From the cell containing the given text, extract its center point as (X, Y) coordinate. 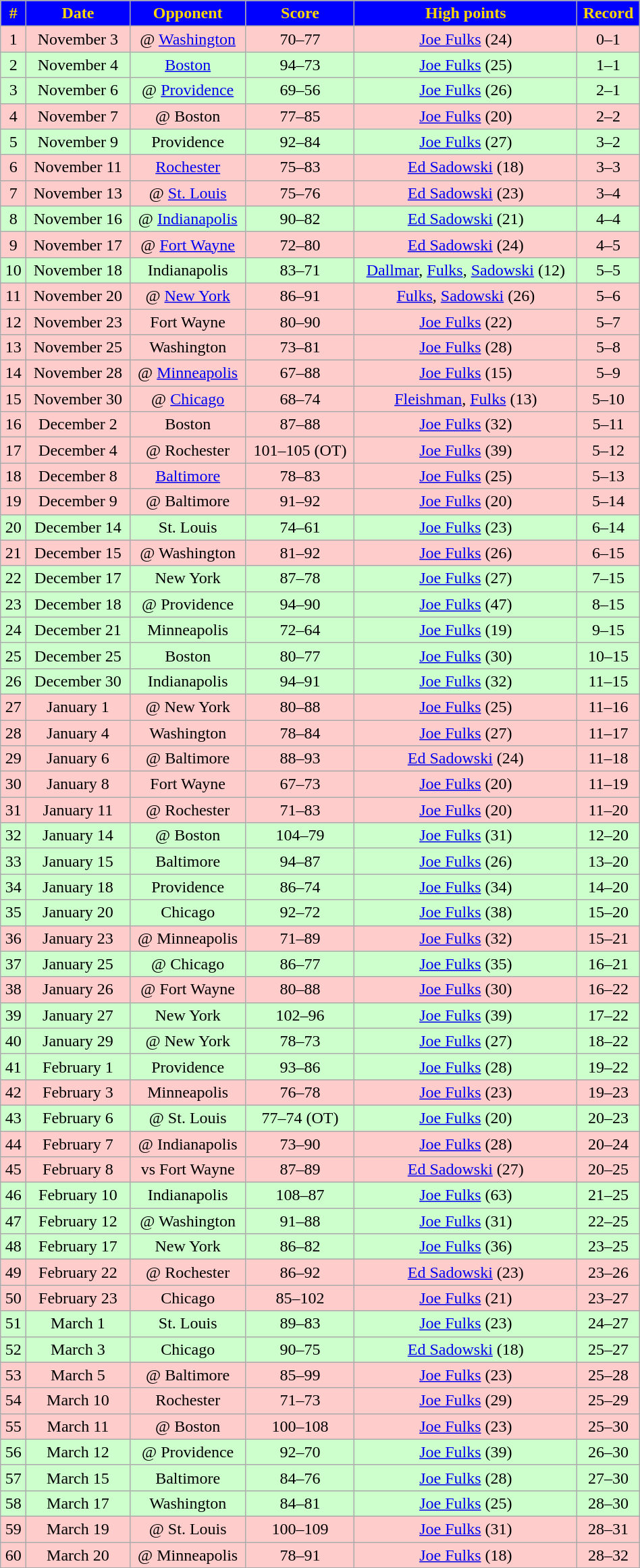
Opponent (188, 13)
28–30 (609, 1503)
27–30 (609, 1478)
56 (14, 1452)
86–82 (300, 1247)
December 9 (78, 502)
Fulks, Sadowski (26) (466, 296)
80–77 (300, 655)
54 (14, 1401)
86–92 (300, 1272)
46 (14, 1195)
Joe Fulks (47) (466, 604)
November 6 (78, 90)
November 25 (78, 348)
January 4 (78, 732)
5–13 (609, 476)
December 2 (78, 425)
23–25 (609, 1247)
December 18 (78, 604)
Joe Fulks (34) (466, 887)
27 (14, 707)
January 1 (78, 707)
13 (14, 348)
January 20 (78, 913)
November 17 (78, 244)
Joe Fulks (22) (466, 322)
52 (14, 1349)
84–76 (300, 1478)
23–26 (609, 1272)
12 (14, 322)
0–1 (609, 39)
87–89 (300, 1170)
14–20 (609, 887)
December 15 (78, 553)
November 7 (78, 116)
94–73 (300, 65)
Record (609, 13)
28–32 (609, 1555)
Fleishman, Fulks (13) (466, 399)
2–2 (609, 116)
73–81 (300, 348)
Dallmar, Fulks, Sadowski (12) (466, 270)
11–18 (609, 759)
4–4 (609, 219)
77–74 (OT) (300, 1118)
93–86 (300, 1066)
51 (14, 1324)
March 1 (78, 1324)
85–99 (300, 1375)
85–102 (300, 1298)
87–88 (300, 425)
January 18 (78, 887)
67–88 (300, 373)
December 30 (78, 681)
December 25 (78, 655)
4 (14, 116)
High points (466, 13)
81–92 (300, 553)
39 (14, 1015)
11–16 (609, 707)
5 (14, 142)
91–88 (300, 1221)
90–75 (300, 1349)
60 (14, 1555)
5–14 (609, 502)
March 12 (78, 1452)
20–23 (609, 1118)
86–91 (300, 296)
73–90 (300, 1144)
78–91 (300, 1555)
91–92 (300, 502)
71–73 (300, 1401)
69–56 (300, 90)
16–21 (609, 964)
76–78 (300, 1092)
11–15 (609, 681)
83–71 (300, 270)
94–91 (300, 681)
9 (14, 244)
January 29 (78, 1041)
19 (14, 502)
53 (14, 1375)
5–7 (609, 322)
March 20 (78, 1555)
100–109 (300, 1529)
Ed Sadowski (21) (466, 219)
November 9 (78, 142)
Joe Fulks (36) (466, 1247)
25–27 (609, 1349)
21 (14, 553)
88–93 (300, 759)
72–80 (300, 244)
11–20 (609, 810)
72–64 (300, 630)
November 16 (78, 219)
February 6 (78, 1118)
December 4 (78, 450)
November 11 (78, 167)
Joe Fulks (19) (466, 630)
8–15 (609, 604)
February 17 (78, 1247)
86–77 (300, 964)
104–79 (300, 836)
23 (14, 604)
12–20 (609, 836)
11 (14, 296)
Joe Fulks (38) (466, 913)
50 (14, 1298)
35 (14, 913)
38 (14, 990)
November 18 (78, 270)
November 3 (78, 39)
94–87 (300, 861)
25–28 (609, 1375)
February 3 (78, 1092)
January 26 (78, 990)
21–25 (609, 1195)
11–19 (609, 784)
71–89 (300, 938)
Ed Sadowski (27) (466, 1170)
5–11 (609, 425)
42 (14, 1092)
37 (14, 964)
90–82 (300, 219)
78–73 (300, 1041)
86–74 (300, 887)
January 25 (78, 964)
2–1 (609, 90)
2 (14, 65)
6–14 (609, 527)
4–5 (609, 244)
3–2 (609, 142)
March 19 (78, 1529)
January 6 (78, 759)
Joe Fulks (15) (466, 373)
18–22 (609, 1041)
January 23 (78, 938)
89–83 (300, 1324)
14 (14, 373)
December 17 (78, 578)
9–15 (609, 630)
January 27 (78, 1015)
75–83 (300, 167)
17 (14, 450)
January 11 (78, 810)
November 13 (78, 193)
100–108 (300, 1426)
March 10 (78, 1401)
49 (14, 1272)
16–22 (609, 990)
48 (14, 1247)
February 7 (78, 1144)
3 (14, 90)
19–22 (609, 1066)
March 5 (78, 1375)
November 28 (78, 373)
36 (14, 938)
February 22 (78, 1272)
February 12 (78, 1221)
7 (14, 193)
February 1 (78, 1066)
77–85 (300, 116)
# (14, 13)
Joe Fulks (63) (466, 1195)
March 3 (78, 1349)
41 (14, 1066)
January 15 (78, 861)
25–30 (609, 1426)
January 14 (78, 836)
1–1 (609, 65)
5–12 (609, 450)
75–76 (300, 193)
26–30 (609, 1452)
29 (14, 759)
22–25 (609, 1221)
74–61 (300, 527)
19–23 (609, 1092)
28–31 (609, 1529)
16 (14, 425)
February 23 (78, 1298)
57 (14, 1478)
58 (14, 1503)
13–20 (609, 861)
February 8 (78, 1170)
March 15 (78, 1478)
59 (14, 1529)
March 17 (78, 1503)
40 (14, 1041)
30 (14, 784)
78–83 (300, 476)
1 (14, 39)
33 (14, 861)
Score (300, 13)
108–87 (300, 1195)
92–72 (300, 913)
24–27 (609, 1324)
22 (14, 578)
15 (14, 399)
February 10 (78, 1195)
94–90 (300, 604)
Joe Fulks (29) (466, 1401)
December 8 (78, 476)
5–10 (609, 399)
45 (14, 1170)
5–5 (609, 270)
20 (14, 527)
10 (14, 270)
28 (14, 732)
20–24 (609, 1144)
5–6 (609, 296)
101–105 (OT) (300, 450)
8 (14, 219)
68–74 (300, 399)
3–3 (609, 167)
December 21 (78, 630)
92–70 (300, 1452)
78–84 (300, 732)
71–83 (300, 810)
32 (14, 836)
34 (14, 887)
10–15 (609, 655)
18 (14, 476)
Joe Fulks (21) (466, 1298)
80–90 (300, 322)
26 (14, 681)
43 (14, 1118)
5–8 (609, 348)
vs Fort Wayne (188, 1170)
March 11 (78, 1426)
15–21 (609, 938)
November 23 (78, 322)
70–77 (300, 39)
84–81 (300, 1503)
11–17 (609, 732)
47 (14, 1221)
25 (14, 655)
23–27 (609, 1298)
November 30 (78, 399)
17–22 (609, 1015)
15–20 (609, 913)
67–73 (300, 784)
20–25 (609, 1170)
24 (14, 630)
November 4 (78, 65)
55 (14, 1426)
31 (14, 810)
102–96 (300, 1015)
6–15 (609, 553)
6 (14, 167)
44 (14, 1144)
Joe Fulks (18) (466, 1555)
Date (78, 13)
January 8 (78, 784)
3–4 (609, 193)
Joe Fulks (24) (466, 39)
Joe Fulks (35) (466, 964)
5–9 (609, 373)
92–84 (300, 142)
25–29 (609, 1401)
December 14 (78, 527)
November 20 (78, 296)
7–15 (609, 578)
87–78 (300, 578)
